Provide the [X, Y] coordinate of the cell's center where the given text is located.  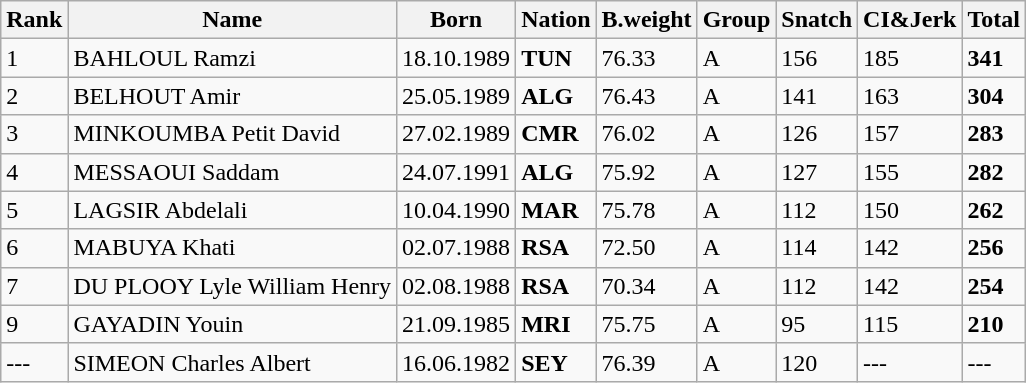
TUN [556, 58]
CI&Jerk [910, 20]
24.07.1991 [456, 172]
MINKOUMBA Petit David [232, 134]
02.07.1988 [456, 248]
156 [817, 58]
76.02 [646, 134]
LAGSIR Abdelali [232, 210]
75.92 [646, 172]
5 [34, 210]
BAHLOUL Ramzi [232, 58]
CMR [556, 134]
Born [456, 20]
27.02.1989 [456, 134]
7 [34, 286]
3 [34, 134]
76.43 [646, 96]
256 [994, 248]
185 [910, 58]
02.08.1988 [456, 286]
150 [910, 210]
254 [994, 286]
MAR [556, 210]
1 [34, 58]
GAYADIN Youin [232, 324]
10.04.1990 [456, 210]
341 [994, 58]
157 [910, 134]
18.10.1989 [456, 58]
76.33 [646, 58]
304 [994, 96]
127 [817, 172]
6 [34, 248]
MRI [556, 324]
163 [910, 96]
283 [994, 134]
MABUYA Khati [232, 248]
SIMEON Charles Albert [232, 362]
SEY [556, 362]
210 [994, 324]
70.34 [646, 286]
75.78 [646, 210]
21.09.1985 [456, 324]
72.50 [646, 248]
Group [736, 20]
76.39 [646, 362]
DU PLOOY Lyle William Henry [232, 286]
141 [817, 96]
2 [34, 96]
MESSAOUI Saddam [232, 172]
Nation [556, 20]
120 [817, 362]
16.06.1982 [456, 362]
Snatch [817, 20]
BELHOUT Amir [232, 96]
9 [34, 324]
115 [910, 324]
75.75 [646, 324]
114 [817, 248]
262 [994, 210]
155 [910, 172]
Total [994, 20]
282 [994, 172]
Name [232, 20]
4 [34, 172]
126 [817, 134]
95 [817, 324]
B.weight [646, 20]
25.05.1989 [456, 96]
Rank [34, 20]
